Capture the cell that displays the provided text and extract its (x, y) central coordinate. 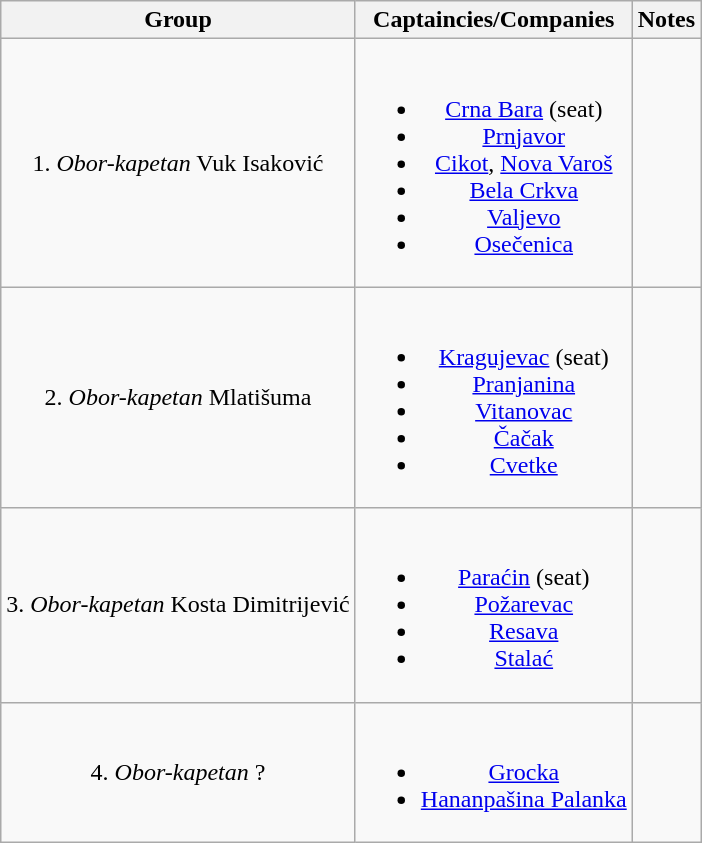
2. Obor-kapetan Mlatišuma (178, 398)
Notes (666, 20)
Crna Bara (seat)PrnjavorCikot, Nova VarošBela CrkvaValjevoOsečenica (494, 163)
Kragujevac (seat)PranjaninaVitanovacČačakCvetke (494, 398)
1. Obor-kapetan Vuk Isaković (178, 163)
4. Obor-kapetan ? (178, 772)
Paraćin (seat)PožarevacResavaStalać (494, 605)
Captaincies/Companies (494, 20)
3. Obor-kapetan Kosta Dimitrijević (178, 605)
GrockaHananpašina Palanka (494, 772)
Group (178, 20)
